Provide the [X, Y] coordinate of the cell's center where the given text is located.  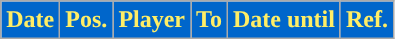
Pos. [86, 20]
Date [30, 20]
Ref. [366, 20]
Date until [284, 20]
To [210, 20]
Player [152, 20]
